Extract the [x, y] coordinate from the center of the cell holding the provided text.  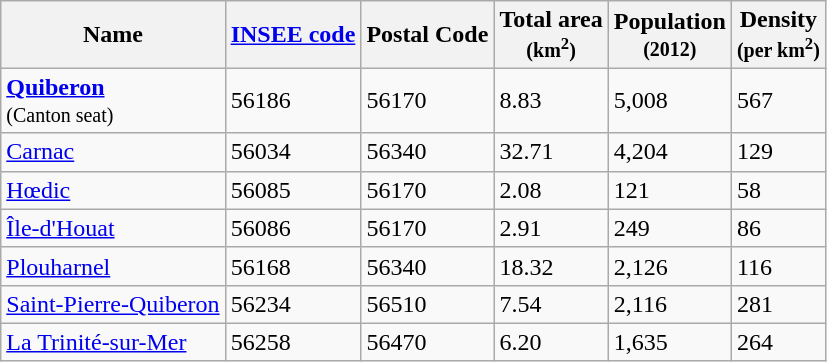
2.08 [551, 190]
4,204 [670, 152]
56034 [293, 152]
2.91 [551, 228]
56085 [293, 190]
56470 [428, 342]
567 [778, 100]
56234 [293, 304]
5,008 [670, 100]
249 [670, 228]
Total area(km2) [551, 34]
Density(per km2) [778, 34]
Saint-Pierre-Quiberon [113, 304]
Hœdic [113, 190]
58 [778, 190]
Carnac [113, 152]
2,116 [670, 304]
Name [113, 34]
56258 [293, 342]
Postal Code [428, 34]
Population(2012) [670, 34]
264 [778, 342]
129 [778, 152]
Plouharnel [113, 266]
121 [670, 190]
32.71 [551, 152]
2,126 [670, 266]
8.83 [551, 100]
56168 [293, 266]
86 [778, 228]
6.20 [551, 342]
116 [778, 266]
1,635 [670, 342]
18.32 [551, 266]
56086 [293, 228]
56186 [293, 100]
7.54 [551, 304]
Île-d'Houat [113, 228]
La Trinité-sur-Mer [113, 342]
INSEE code [293, 34]
Quiberon(Canton seat) [113, 100]
56510 [428, 304]
281 [778, 304]
